Detect which cell encompasses the target text, then output its [X, Y] center coordinate. 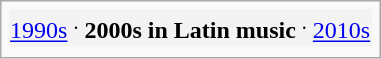
1990s . 2000s in Latin music . 2010s [190, 27]
